Search for the cell housing the specified text and yield its [x, y] center coordinate. 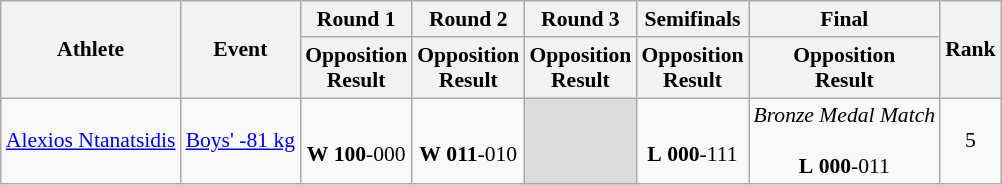
Final [845, 19]
5 [970, 142]
Athlete [91, 50]
W 011-010 [468, 142]
Rank [970, 50]
Round 2 [468, 19]
Semifinals [692, 19]
Boys' -81 kg [241, 142]
Alexios Ntanatsidis [91, 142]
W 100-000 [356, 142]
Event [241, 50]
L 000-111 [692, 142]
Bronze Medal Match L 000-011 [845, 142]
Round 3 [580, 19]
Round 1 [356, 19]
